Scan for the cell matching the given text and deliver its [X, Y] coordinate at center. 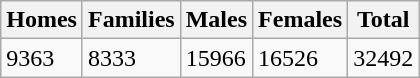
16526 [300, 58]
15966 [216, 58]
Females [300, 20]
9363 [42, 58]
Males [216, 20]
Families [131, 20]
Homes [42, 20]
8333 [131, 58]
32492 [384, 58]
Total [384, 20]
